Output the (x, y) coordinate of the center of the cell containing the given text.  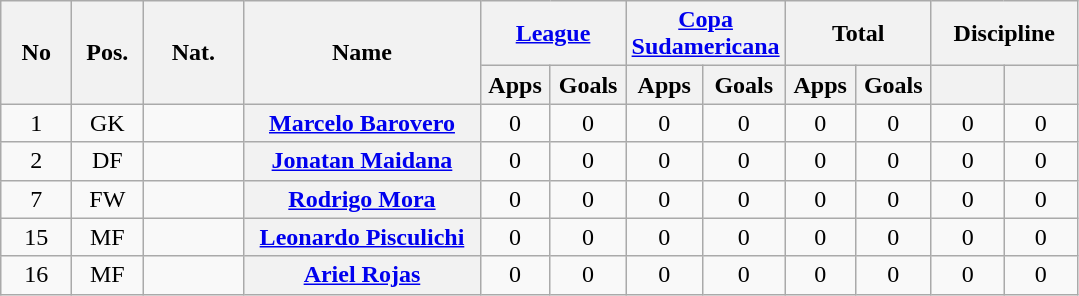
16 (36, 275)
Jonatan Maidana (362, 161)
Pos. (108, 52)
League (553, 34)
Marcelo Barovero (362, 123)
15 (36, 237)
FW (108, 199)
Nat. (194, 52)
7 (36, 199)
DF (108, 161)
Leonardo Pisculichi (362, 237)
No (36, 52)
Rodrigo Mora (362, 199)
Discipline (1004, 34)
GK (108, 123)
Total (858, 34)
Ariel Rojas (362, 275)
Name (362, 52)
2 (36, 161)
1 (36, 123)
Copa Sudamericana (706, 34)
